Capture the cell that displays the provided text and extract its [X, Y] central coordinate. 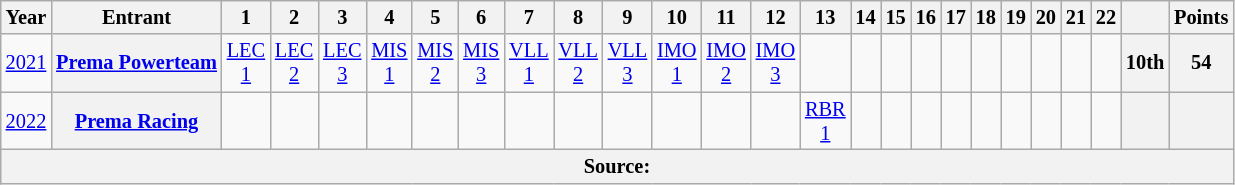
13 [825, 17]
Points [1201, 17]
20 [1046, 17]
17 [956, 17]
7 [528, 17]
18 [986, 17]
12 [776, 17]
3 [342, 17]
2021 [26, 63]
14 [866, 17]
LEC2 [294, 63]
10 [676, 17]
5 [435, 17]
Prema Racing [136, 121]
8 [578, 17]
IMO1 [676, 63]
VLL3 [628, 63]
LEC3 [342, 63]
LEC1 [246, 63]
11 [726, 17]
MIS1 [389, 63]
19 [1016, 17]
RBR1 [825, 121]
2 [294, 17]
54 [1201, 63]
VLL1 [528, 63]
2022 [26, 121]
VLL2 [578, 63]
10th [1145, 63]
4 [389, 17]
16 [926, 17]
Year [26, 17]
22 [1106, 17]
MIS3 [481, 63]
15 [896, 17]
6 [481, 17]
Source: [617, 166]
IMO2 [726, 63]
Prema Powerteam [136, 63]
21 [1076, 17]
1 [246, 17]
9 [628, 17]
Entrant [136, 17]
IMO3 [776, 63]
MIS2 [435, 63]
